Detect which cell encompasses the target text, then output its (x, y) center coordinate. 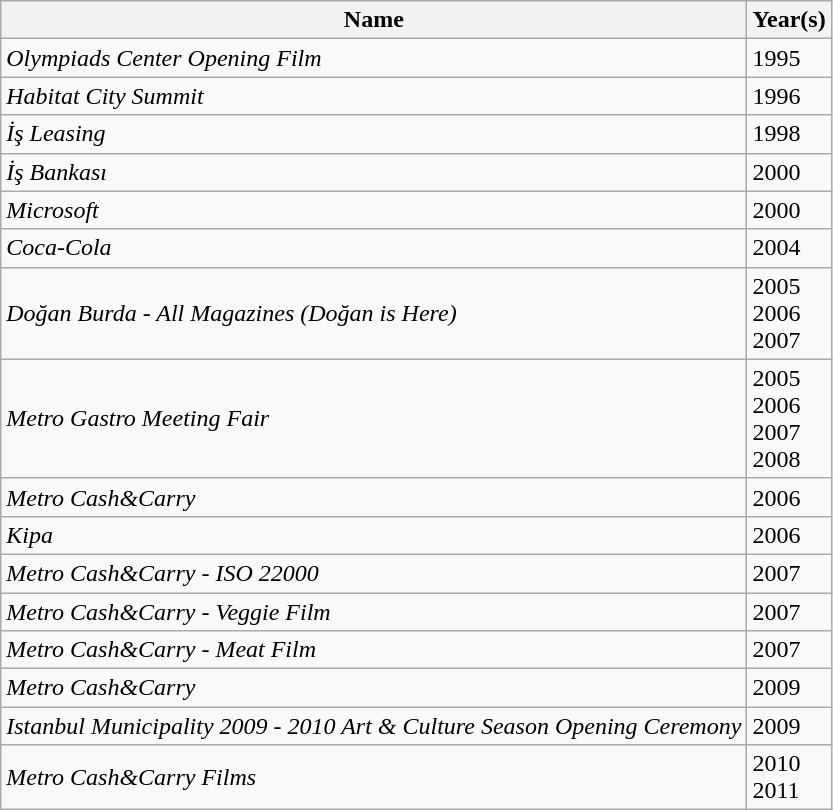
Metro Gastro Meeting Fair (374, 418)
İş Leasing (374, 134)
2004 (789, 248)
Metro Cash&Carry - ISO 22000 (374, 573)
Metro Cash&Carry - Meat Film (374, 650)
2005200620072008 (789, 418)
Metro Cash&Carry - Veggie Film (374, 611)
Olympiads Center Opening Film (374, 58)
Kipa (374, 535)
İş Bankası (374, 172)
Name (374, 20)
Microsoft (374, 210)
1998 (789, 134)
Habitat City Summit (374, 96)
Metro Cash&Carry Films (374, 778)
1996 (789, 96)
Doğan Burda - All Magazines (Doğan is Here) (374, 313)
Coca-Cola (374, 248)
Istanbul Municipality 2009 - 2010 Art & Culture Season Opening Ceremony (374, 726)
1995 (789, 58)
Year(s) (789, 20)
20102011 (789, 778)
200520062007 (789, 313)
